Search for the cell housing the specified text and yield its [X, Y] center coordinate. 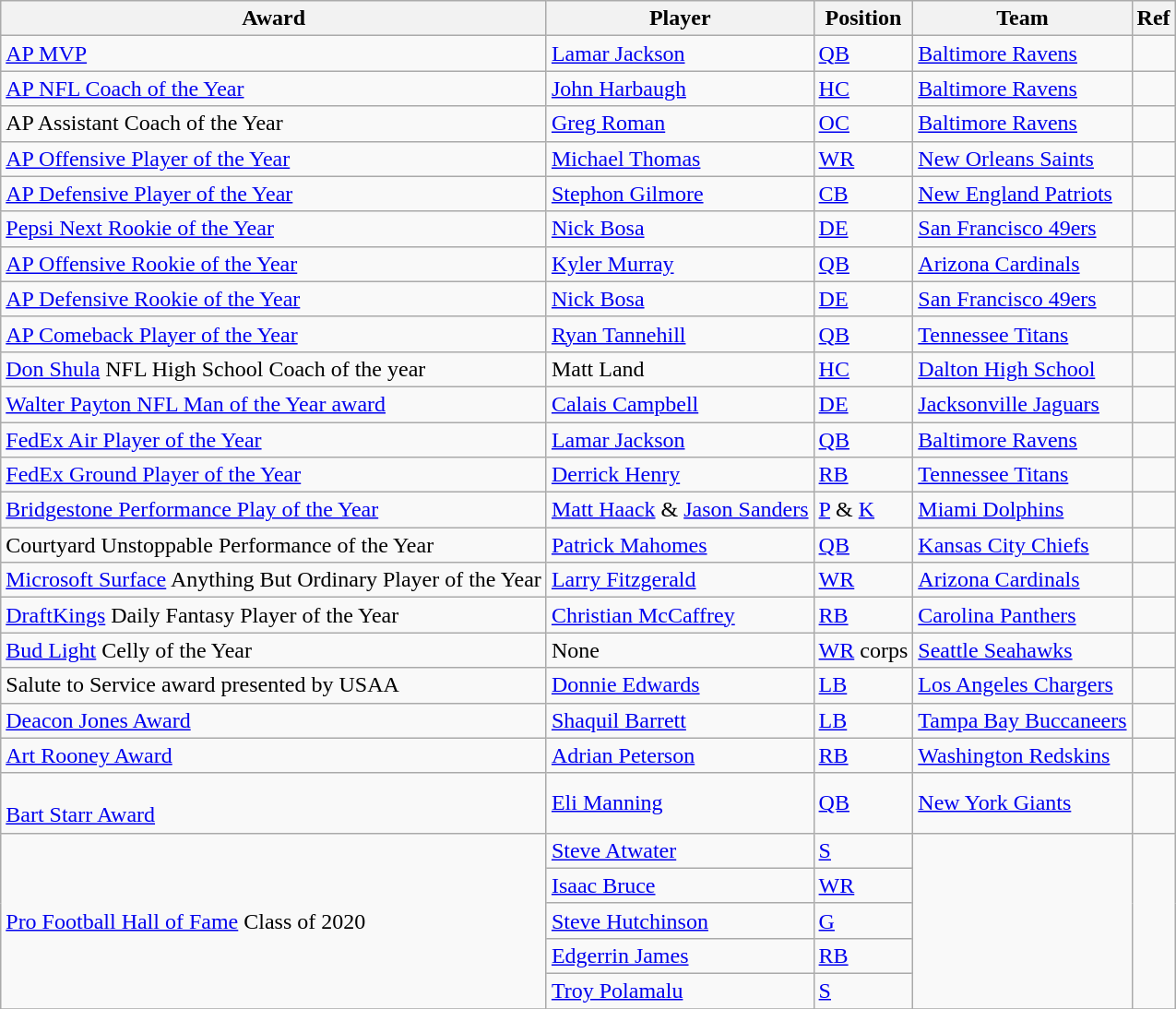
Matt Haack & Jason Sanders [680, 510]
Edgerrin James [680, 956]
Team [1022, 18]
None [680, 650]
Los Angeles Chargers [1022, 685]
John Harbaugh [680, 89]
Position [863, 18]
Microsoft Surface Anything But Ordinary Player of the Year [274, 580]
Walter Payton NFL Man of the Year award [274, 404]
OC [863, 124]
CB [863, 194]
Calais Campbell [680, 404]
AP Defensive Player of the Year [274, 194]
Pro Football Hall of Fame Class of 2020 [274, 920]
Dalton High School [1022, 369]
Christian McCaffrey [680, 615]
Bridgestone Performance Play of the Year [274, 510]
AP Defensive Rookie of the Year [274, 299]
Kansas City Chiefs [1022, 545]
Kyler Murray [680, 264]
Washington Redskins [1022, 755]
DraftKings Daily Fantasy Player of the Year [274, 615]
Donnie Edwards [680, 685]
Steve Atwater [680, 850]
AP Assistant Coach of the Year [274, 124]
P & K [863, 510]
Carolina Panthers [1022, 615]
FedEx Ground Player of the Year [274, 475]
Eli Manning [680, 802]
AP NFL Coach of the Year [274, 89]
New Orleans Saints [1022, 159]
New England Patriots [1022, 194]
Bud Light Celly of the Year [274, 650]
Salute to Service award presented by USAA [274, 685]
Stephon Gilmore [680, 194]
Matt Land [680, 369]
Deacon Jones Award [274, 720]
Ref [1153, 18]
Pepsi Next Rookie of the Year [274, 229]
Bart Starr Award [274, 802]
Shaquil Barrett [680, 720]
Award [274, 18]
Troy Polamalu [680, 991]
Art Rooney Award [274, 755]
AP Offensive Player of the Year [274, 159]
Seattle Seahawks [1022, 650]
G [863, 920]
FedEx Air Player of the Year [274, 440]
Patrick Mahomes [680, 545]
Jacksonville Jaguars [1022, 404]
Michael Thomas [680, 159]
AP MVP [274, 53]
Miami Dolphins [1022, 510]
New York Giants [1022, 802]
AP Offensive Rookie of the Year [274, 264]
Don Shula NFL High School Coach of the year [274, 369]
Adrian Peterson [680, 755]
Ryan Tannehill [680, 334]
Player [680, 18]
Larry Fitzgerald [680, 580]
WR corps [863, 650]
Steve Hutchinson [680, 920]
Courtyard Unstoppable Performance of the Year [274, 545]
Greg Roman [680, 124]
Tampa Bay Buccaneers [1022, 720]
AP Comeback Player of the Year [274, 334]
Isaac Bruce [680, 885]
Derrick Henry [680, 475]
